From the cell containing the given text, extract its center point as [x, y] coordinate. 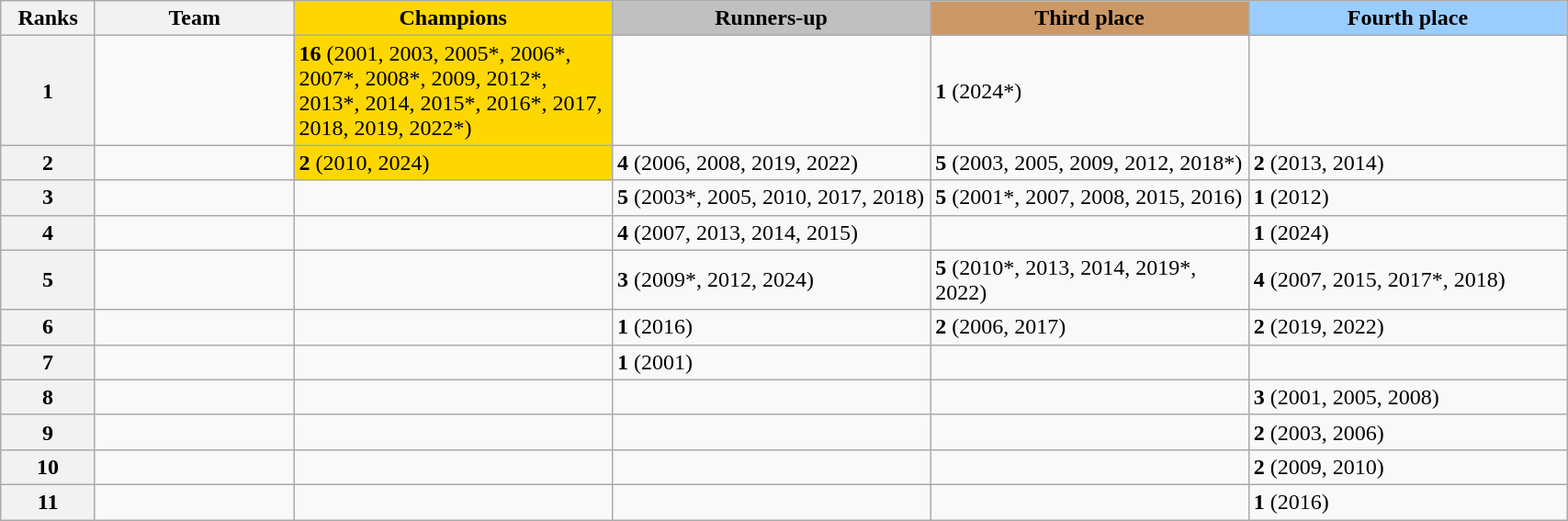
Team [195, 18]
16 (2001, 2003, 2005*, 2006*, 2007*, 2008*, 2009, 2012*, 2013*, 2014, 2015*, 2016*, 2017, 2018, 2019, 2022*) [453, 90]
10 [48, 467]
3 (2001, 2005, 2008) [1407, 397]
Fourth place [1407, 18]
1 (2012) [1407, 198]
4 (2006, 2008, 2019, 2022) [771, 163]
7 [48, 362]
Champions [453, 18]
2 (2003, 2006) [1407, 432]
4 (2007, 2015, 2017*, 2018) [1407, 279]
5 [48, 279]
2 (2006, 2017) [1089, 327]
2 (2019, 2022) [1407, 327]
5 (2010*, 2013, 2014, 2019*, 2022) [1089, 279]
5 (2003*, 2005, 2010, 2017, 2018) [771, 198]
9 [48, 432]
11 [48, 502]
2 [48, 163]
4 (2007, 2013, 2014, 2015) [771, 232]
2 (2010, 2024) [453, 163]
8 [48, 397]
1 (2024*) [1089, 90]
2 (2009, 2010) [1407, 467]
6 [48, 327]
5 (2003, 2005, 2009, 2012, 2018*) [1089, 163]
2 (2013, 2014) [1407, 163]
1 [48, 90]
Runners-up [771, 18]
4 [48, 232]
1 (2024) [1407, 232]
5 (2001*, 2007, 2008, 2015, 2016) [1089, 198]
3 (2009*, 2012, 2024) [771, 279]
Ranks [48, 18]
1 (2001) [771, 362]
3 [48, 198]
Third place [1089, 18]
